Pinpoint the cell where the given text exists, returning its [X, Y] midpoint coordinate. 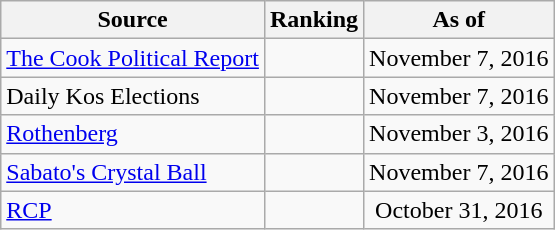
Ranking [314, 20]
October 31, 2016 [459, 210]
RCP [133, 210]
Source [133, 20]
November 3, 2016 [459, 134]
Rothenberg [133, 134]
Sabato's Crystal Ball [133, 172]
Daily Kos Elections [133, 96]
The Cook Political Report [133, 58]
As of [459, 20]
